From the cell containing the given text, extract its center point as (x, y) coordinate. 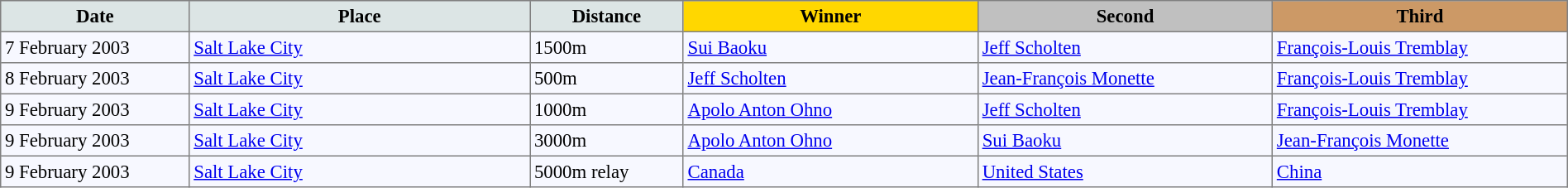
3000m (607, 141)
Distance (607, 17)
Third (1421, 17)
Winner (830, 17)
8 February 2003 (95, 79)
1500m (607, 47)
Date (95, 17)
500m (607, 79)
United States (1125, 171)
Canada (830, 171)
Place (360, 17)
Second (1125, 17)
7 February 2003 (95, 47)
1000m (607, 109)
China (1421, 171)
5000m relay (607, 171)
